Determine the (x, y) coordinate at the center of the cell enclosing the given text.  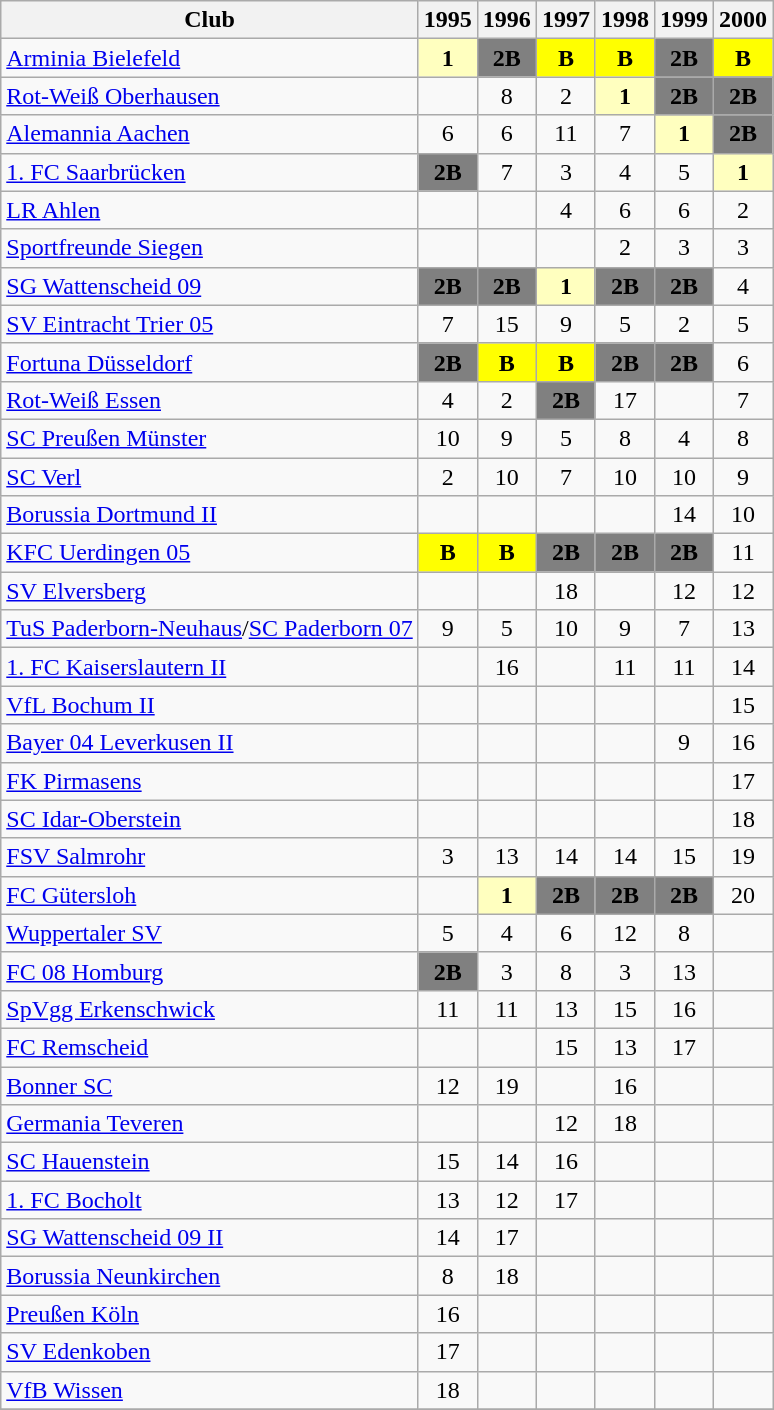
Germania Teveren (210, 1124)
FC Gütersloh (210, 895)
Borussia Neunkirchen (210, 1276)
SG Wattenscheid 09 II (210, 1238)
Arminia Bielefeld (210, 58)
Club (210, 20)
1998 (624, 20)
KFC Uerdingen 05 (210, 553)
1997 (566, 20)
Rot-Weiß Essen (210, 400)
SV Elversberg (210, 591)
Wuppertaler SV (210, 933)
TuS Paderborn-Neuhaus/SC Paderborn 07 (210, 629)
SV Edenkoben (210, 1352)
SC Preußen Münster (210, 438)
SC Hauenstein (210, 1162)
1995 (448, 20)
LR Ahlen (210, 210)
VfL Bochum II (210, 705)
Fortuna Düsseldorf (210, 362)
1996 (506, 20)
1. FC Saarbrücken (210, 172)
SG Wattenscheid 09 (210, 286)
Preußen Köln (210, 1314)
SpVgg Erkenschwick (210, 1009)
Alemannia Aachen (210, 134)
1. FC Bocholt (210, 1200)
2000 (744, 20)
Borussia Dortmund II (210, 515)
FC Remscheid (210, 1047)
FSV Salmrohr (210, 857)
SC Verl (210, 477)
Rot-Weiß Oberhausen (210, 96)
20 (744, 895)
SV Eintracht Trier 05 (210, 324)
Bayer 04 Leverkusen II (210, 743)
FK Pirmasens (210, 781)
Bonner SC (210, 1085)
1999 (684, 20)
1. FC Kaiserslautern II (210, 667)
VfB Wissen (210, 1390)
SC Idar-Oberstein (210, 819)
Sportfreunde Siegen (210, 248)
FC 08 Homburg (210, 971)
